Return the [X, Y] coordinate for the center point of the cell that contains the specified text.  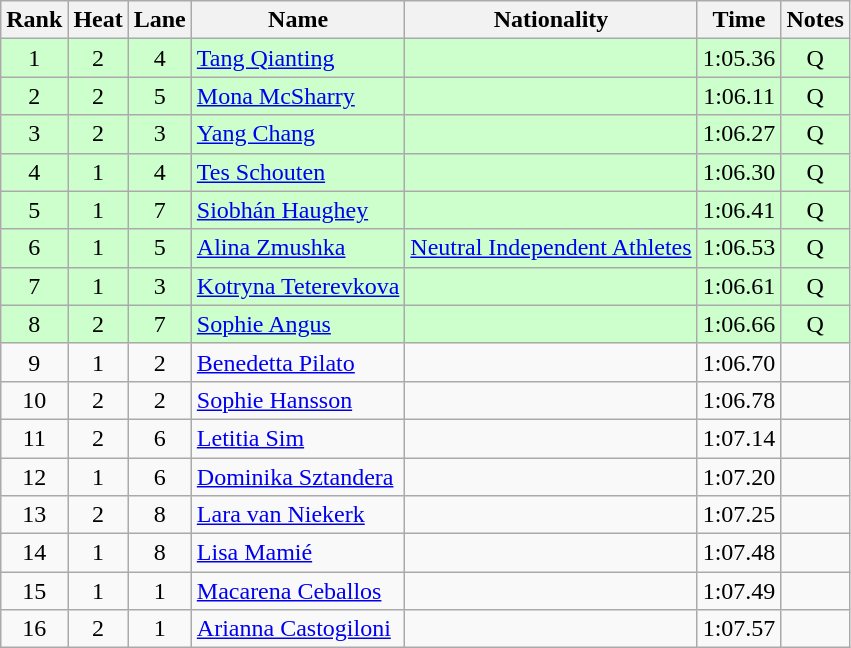
1:06.41 [739, 210]
Alina Zmushka [298, 248]
Neutral Independent Athletes [551, 248]
Heat [98, 20]
13 [34, 515]
Siobhán Haughey [298, 210]
12 [34, 477]
1:07.14 [739, 438]
Macarena Ceballos [298, 591]
Kotryna Teterevkova [298, 286]
1:07.49 [739, 591]
1:06.11 [739, 96]
Yang Chang [298, 134]
Lane [160, 20]
Lara van Niekerk [298, 515]
16 [34, 629]
1:06.30 [739, 172]
Letitia Sim [298, 438]
Nationality [551, 20]
15 [34, 591]
1:06.78 [739, 400]
14 [34, 553]
Tang Qianting [298, 58]
Lisa Mamié [298, 553]
Mona McSharry [298, 96]
1:06.70 [739, 362]
1:07.25 [739, 515]
Rank [34, 20]
Notes [815, 20]
Time [739, 20]
1:07.20 [739, 477]
Dominika Sztandera [298, 477]
11 [34, 438]
1:06.61 [739, 286]
Benedetta Pilato [298, 362]
Name [298, 20]
Sophie Angus [298, 324]
Arianna Castogiloni [298, 629]
1:07.57 [739, 629]
Sophie Hansson [298, 400]
1:06.53 [739, 248]
1:07.48 [739, 553]
1:06.27 [739, 134]
Tes Schouten [298, 172]
9 [34, 362]
10 [34, 400]
1:05.36 [739, 58]
1:06.66 [739, 324]
